Find where the given text appears and provide that cell's center as (x, y) coordinate. 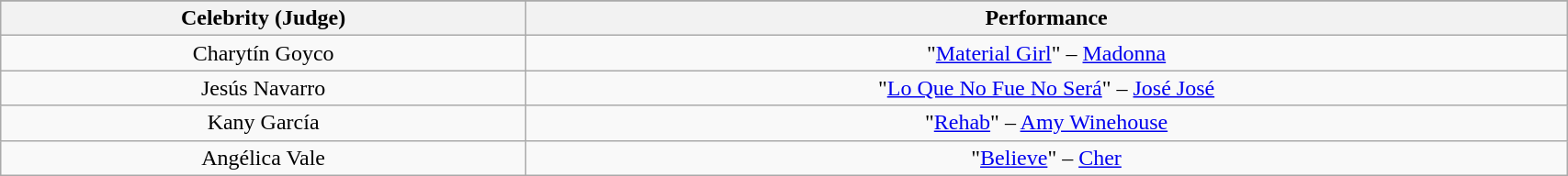
Celebrity (Judge) (264, 18)
Kany García (264, 123)
"Material Girl" – Madonna (1045, 53)
Jesús Navarro (264, 88)
"Lo Que No Fue No Será" – José José (1045, 88)
"Rehab" – Amy Winehouse (1045, 123)
Charytín Goyco (264, 53)
Angélica Vale (264, 158)
"Believe" – Cher (1045, 158)
Performance (1045, 18)
